Identify which cell holds the provided text, then report its (x, y) central coordinate. 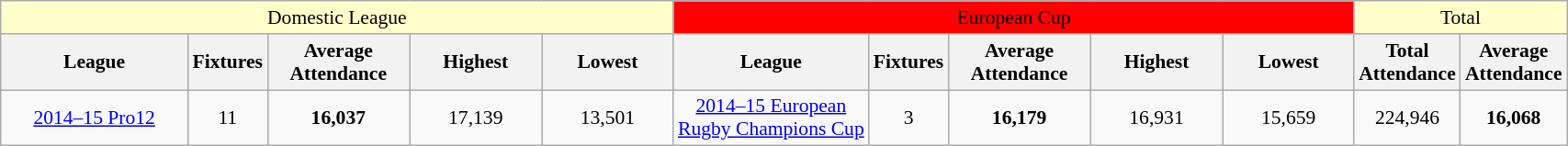
16,068 (1514, 118)
17,139 (476, 118)
Total Attendance (1407, 62)
16,179 (1020, 118)
2014–15 European Rugby Champions Cup (772, 118)
2014–15 Pro12 (95, 118)
Total (1461, 17)
11 (228, 118)
Domestic League (337, 17)
15,659 (1288, 118)
13,501 (608, 118)
3 (908, 118)
16,037 (338, 118)
16,931 (1156, 118)
224,946 (1407, 118)
European Cup (1014, 17)
